Output the [X, Y] coordinate of the center of the cell containing the given text.  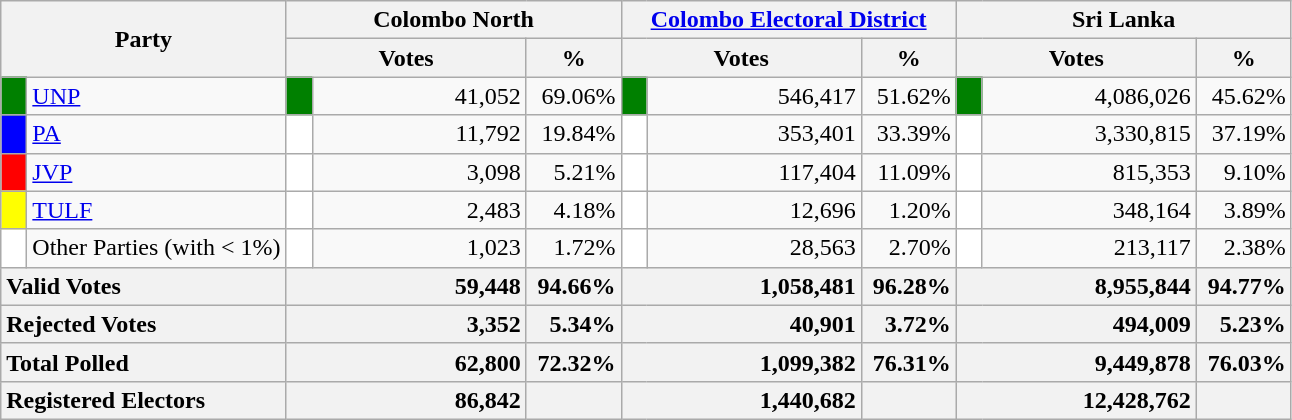
19.84% [574, 134]
2.70% [908, 248]
45.62% [1244, 96]
Other Parties (with < 1%) [156, 248]
1.72% [574, 248]
33.39% [908, 134]
1,058,481 [741, 286]
1.20% [908, 210]
69.06% [574, 96]
4.18% [574, 210]
62,800 [406, 362]
9.10% [1244, 172]
51.62% [908, 96]
11,792 [419, 134]
2.38% [1244, 248]
1,099,382 [741, 362]
94.66% [574, 286]
4,086,026 [1089, 96]
3,098 [419, 172]
Rejected Votes [144, 324]
8,955,844 [1076, 286]
28,563 [754, 248]
UNP [156, 96]
9,449,878 [1076, 362]
5.34% [574, 324]
PA [156, 134]
96.28% [908, 286]
Total Polled [144, 362]
348,164 [1089, 210]
494,009 [1076, 324]
59,448 [406, 286]
2,483 [419, 210]
41,052 [419, 96]
213,117 [1089, 248]
86,842 [406, 400]
1,440,682 [741, 400]
40,901 [741, 324]
JVP [156, 172]
1,023 [419, 248]
5.23% [1244, 324]
815,353 [1089, 172]
11.09% [908, 172]
3,352 [406, 324]
Registered Electors [144, 400]
TULF [156, 210]
3.89% [1244, 210]
Colombo North [454, 20]
5.21% [574, 172]
76.03% [1244, 362]
94.77% [1244, 286]
12,428,762 [1076, 400]
Colombo Electoral District [788, 20]
Sri Lanka [1124, 20]
546,417 [754, 96]
Party [144, 39]
117,404 [754, 172]
353,401 [754, 134]
Valid Votes [144, 286]
12,696 [754, 210]
72.32% [574, 362]
76.31% [908, 362]
3,330,815 [1089, 134]
3.72% [908, 324]
37.19% [1244, 134]
